From the cell containing the given text, extract its center point as [x, y] coordinate. 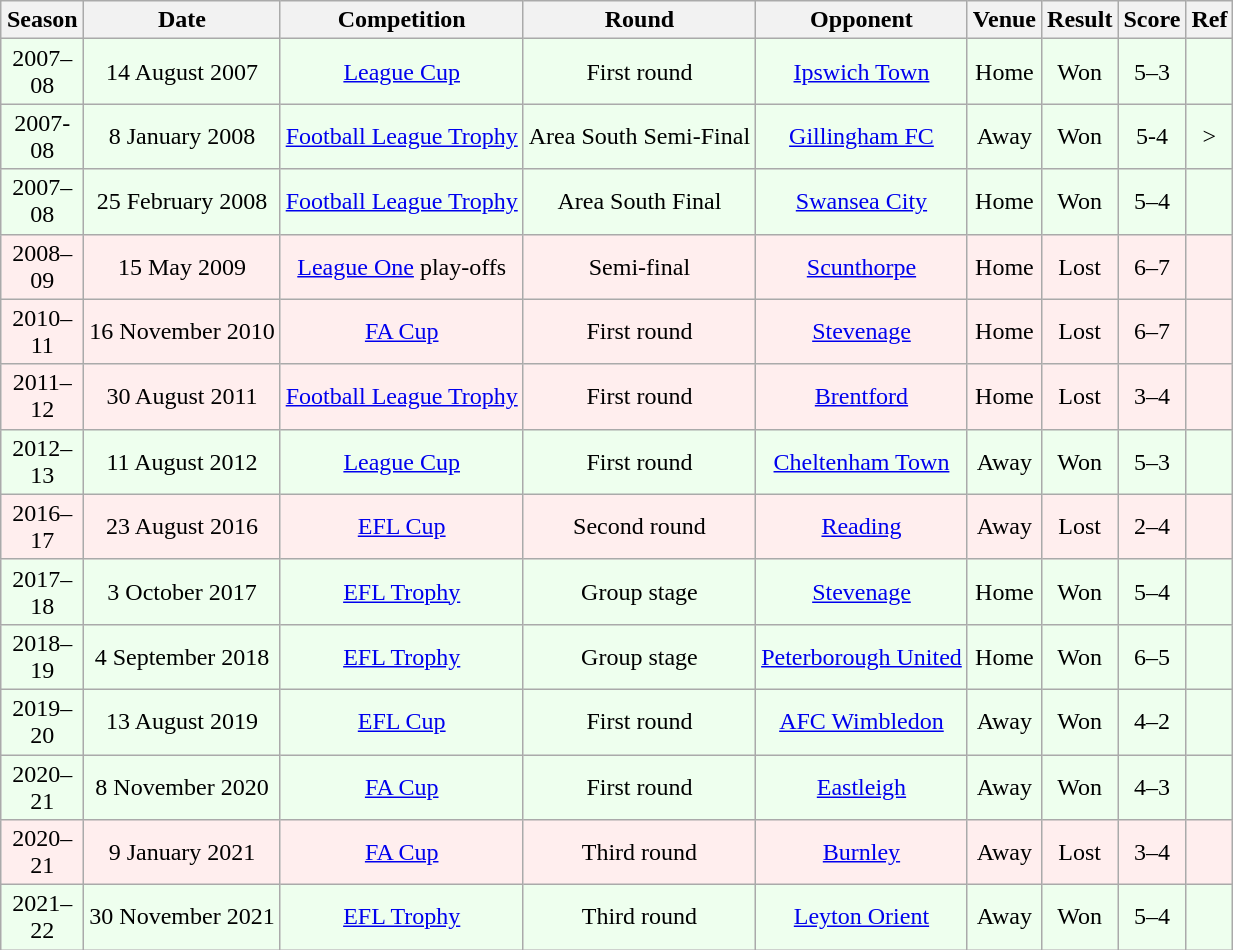
2012–13 [42, 462]
Area South Semi-Final [639, 136]
Second round [639, 526]
Swansea City [862, 202]
Semi-final [639, 266]
8 November 2020 [182, 786]
13 August 2019 [182, 722]
Venue [1004, 20]
Burnley [862, 852]
League One play-offs [402, 266]
4–3 [1152, 786]
8 January 2008 [182, 136]
Scunthorpe [862, 266]
3 October 2017 [182, 592]
Peterborough United [862, 656]
2008–09 [42, 266]
23 August 2016 [182, 526]
Eastleigh [862, 786]
15 May 2009 [182, 266]
2018–19 [42, 656]
AFC Wimbledon [862, 722]
Round [639, 20]
2–4 [1152, 526]
9 January 2021 [182, 852]
2011–12 [42, 396]
Season [42, 20]
2019–20 [42, 722]
Ref [1210, 20]
5-4 [1152, 136]
2016–17 [42, 526]
Ipswich Town [862, 72]
> [1210, 136]
2021–22 [42, 918]
25 February 2008 [182, 202]
Brentford [862, 396]
Gillingham FC [862, 136]
Score [1152, 20]
Area South Final [639, 202]
14 August 2007 [182, 72]
Leyton Orient [862, 918]
Cheltenham Town [862, 462]
Competition [402, 20]
Opponent [862, 20]
Reading [862, 526]
4 September 2018 [182, 656]
30 August 2011 [182, 396]
Result [1080, 20]
2017–18 [42, 592]
4–2 [1152, 722]
11 August 2012 [182, 462]
2010–11 [42, 332]
30 November 2021 [182, 918]
6–5 [1152, 656]
Date [182, 20]
2007-08 [42, 136]
16 November 2010 [182, 332]
